Return the (X, Y) coordinate for the center point of the cell that contains the specified text.  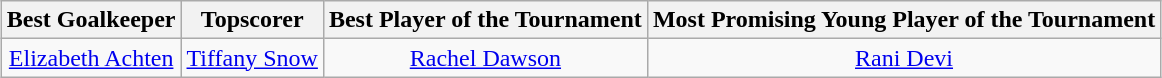
Topscorer (252, 20)
Rani Devi (904, 58)
Rachel Dawson (485, 58)
Best Player of the Tournament (485, 20)
Elizabeth Achten (91, 58)
Most Promising Young Player of the Tournament (904, 20)
Best Goalkeeper (91, 20)
Tiffany Snow (252, 58)
